Search for the cell housing the specified text and yield its (X, Y) center coordinate. 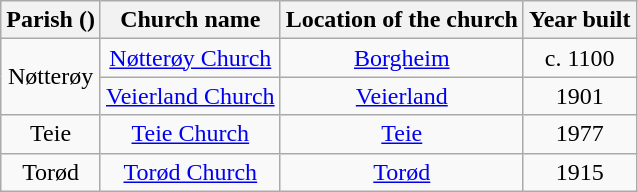
Location of the church (402, 20)
Parish () (51, 20)
Veierland Church (190, 96)
Teie Church (190, 134)
c. 1100 (580, 58)
Church name (190, 20)
Year built (580, 20)
Nøtterøy (51, 77)
Veierland (402, 96)
1915 (580, 172)
1977 (580, 134)
Borgheim (402, 58)
Nøtterøy Church (190, 58)
1901 (580, 96)
Torød Church (190, 172)
